Output the (x, y) coordinate of the center of the cell containing the given text.  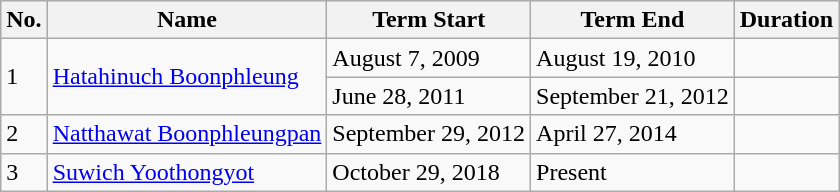
Suwich Yoothongyot (187, 172)
Duration (786, 20)
Term Start (429, 20)
Present (633, 172)
September 21, 2012 (633, 96)
June 28, 2011 (429, 96)
1 (24, 77)
September 29, 2012 (429, 134)
Hatahinuch Boonphleung (187, 77)
Term End (633, 20)
August 19, 2010 (633, 58)
No. (24, 20)
3 (24, 172)
April 27, 2014 (633, 134)
2 (24, 134)
Natthawat Boonphleungpan (187, 134)
Name (187, 20)
August 7, 2009 (429, 58)
October 29, 2018 (429, 172)
